Scan for the cell matching the given text and deliver its [X, Y] coordinate at center. 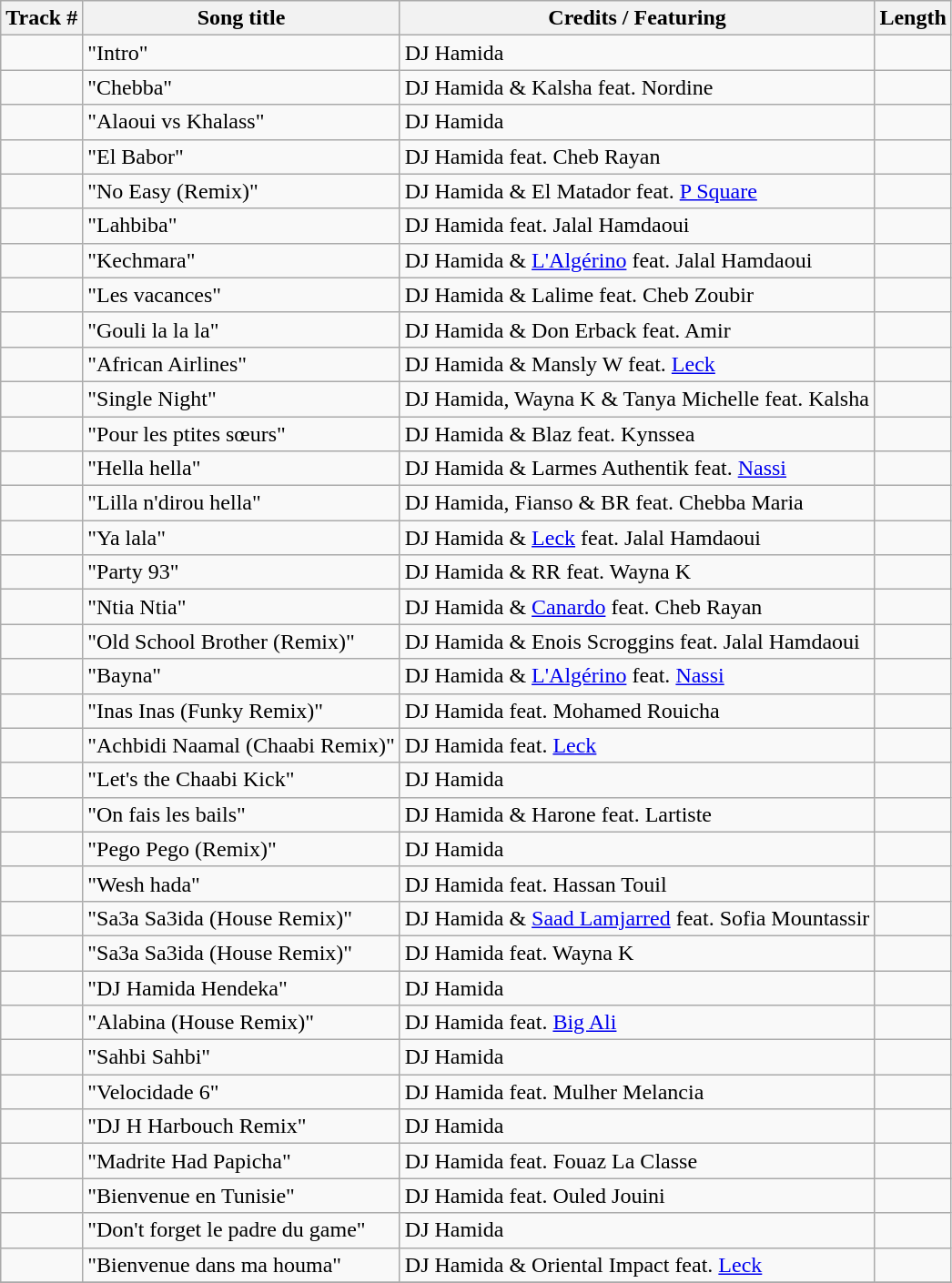
Credits / Featuring [637, 18]
DJ Hamida & Canardo feat. Cheb Rayan [637, 607]
"DJ H Harbouch Remix" [242, 1126]
"Lahbiba" [242, 226]
DJ Hamida & Lalime feat. Cheb Zoubir [637, 295]
"Don't forget le padre du game" [242, 1230]
"Bienvenue en Tunisie" [242, 1196]
DJ Hamida feat. Jalal Hamdaoui [637, 226]
Length [913, 18]
DJ Hamida feat. Leck [637, 745]
"Let's the Chaabi Kick" [242, 780]
"Bienvenue dans ma houma" [242, 1265]
DJ Hamida & Larmes Authentik feat. Nassi [637, 469]
"DJ Hamida Hendeka" [242, 987]
"Achbidi Naamal (Chaabi Remix)" [242, 745]
DJ Hamida, Wayna K & Tanya Michelle feat. Kalsha [637, 399]
DJ Hamida & Oriental Impact feat. Leck [637, 1265]
"Hella hella" [242, 469]
DJ Hamida & El Matador feat. P Square [637, 191]
"Kechmara" [242, 260]
"Bayna" [242, 676]
"On fais les bails" [242, 814]
DJ Hamida feat. Hassan Touil [637, 884]
Song title [242, 18]
DJ Hamida & L'Algérino feat. Jalal Hamdaoui [637, 260]
"Pego Pego (Remix)" [242, 849]
"Alabina (House Remix)" [242, 1023]
DJ Hamida & RR feat. Wayna K [637, 572]
DJ Hamida & Saad Lamjarred feat. Sofia Mountassir [637, 918]
Track # [42, 18]
DJ Hamida & Harone feat. Lartiste [637, 814]
DJ Hamida feat. Mulher Melancia [637, 1092]
DJ Hamida feat. Cheb Rayan [637, 157]
"Wesh hada" [242, 884]
DJ Hamida & Enois Scroggins feat. Jalal Hamdaoui [637, 641]
"Ntia Ntia" [242, 607]
"African Airlines" [242, 364]
DJ Hamida feat. Ouled Jouini [637, 1196]
"El Babor" [242, 157]
"No Easy (Remix)" [242, 191]
DJ Hamida & Leck feat. Jalal Hamdaoui [637, 538]
"Intro" [242, 53]
"Les vacances" [242, 295]
"Old School Brother (Remix)" [242, 641]
"Lilla n'dirou hella" [242, 503]
"Sahbi Sahbi" [242, 1057]
DJ Hamida feat. Fouaz La Classe [637, 1161]
DJ Hamida & Kalsha feat. Nordine [637, 87]
"Inas Inas (Funky Remix)" [242, 711]
"Ya lala" [242, 538]
"Single Night" [242, 399]
"Alaoui vs Khalass" [242, 122]
"Party 93" [242, 572]
DJ Hamida, Fianso & BR feat. Chebba Maria [637, 503]
DJ Hamida feat. Wayna K [637, 953]
"Gouli la la la" [242, 329]
DJ Hamida & Mansly W feat. Leck [637, 364]
DJ Hamida feat. Big Ali [637, 1023]
DJ Hamida feat. Mohamed Rouicha [637, 711]
DJ Hamida & Don Erback feat. Amir [637, 329]
"Velocidade 6" [242, 1092]
"Madrite Had Papicha" [242, 1161]
DJ Hamida & L'Algérino feat. Nassi [637, 676]
"Pour les ptites sœurs" [242, 434]
DJ Hamida & Blaz feat. Kynssea [637, 434]
"Chebba" [242, 87]
